Provide the [x, y] coordinate of the cell's center where the given text is located.  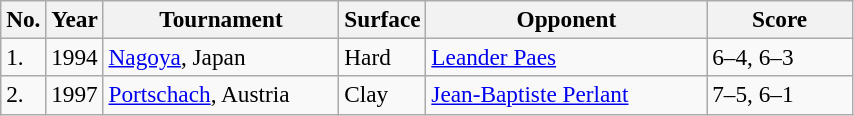
No. [24, 19]
Clay [382, 95]
7–5, 6–1 [780, 95]
Year [74, 19]
Tournament [221, 19]
1997 [74, 95]
Leander Paes [566, 57]
Surface [382, 19]
Hard [382, 57]
6–4, 6–3 [780, 57]
Nagoya, Japan [221, 57]
Opponent [566, 19]
Score [780, 19]
2. [24, 95]
1994 [74, 57]
Jean-Baptiste Perlant [566, 95]
Portschach, Austria [221, 95]
1. [24, 57]
